Output the (X, Y) coordinate of the center of the cell containing the given text.  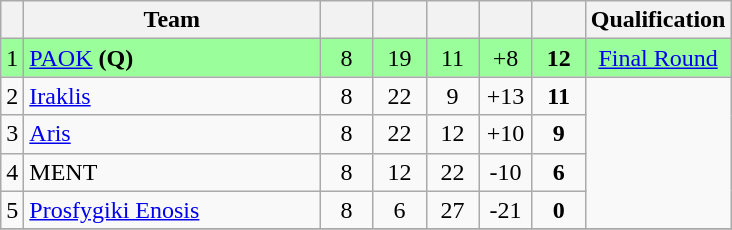
Iraklis (172, 96)
+8 (506, 58)
MENT (172, 172)
3 (12, 134)
+13 (506, 96)
PAOK (Q) (172, 58)
Aris (172, 134)
Qualification (658, 20)
Final Round (658, 58)
19 (400, 58)
-21 (506, 210)
2 (12, 96)
-10 (506, 172)
1 (12, 58)
+10 (506, 134)
Team (172, 20)
27 (452, 210)
5 (12, 210)
0 (558, 210)
Prosfygiki Enosis (172, 210)
4 (12, 172)
